Determine the (x, y) coordinate at the center of the cell enclosing the given text.  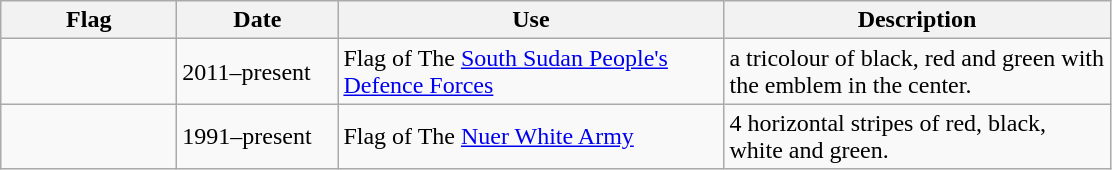
a tricolour of black, red and green with the emblem in the center. (917, 72)
Use (531, 20)
1991–present (258, 136)
Description (917, 20)
Flag of The Nuer White Army (531, 136)
Flag (89, 20)
2011–present (258, 72)
Flag of The South Sudan People's Defence Forces (531, 72)
Date (258, 20)
4 horizontal stripes of red, black, white and green. (917, 136)
